Scan for the cell matching the given text and deliver its (x, y) coordinate at center. 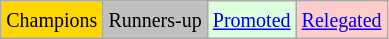
Runners-up (155, 20)
Promoted (252, 20)
Champions (52, 20)
Relegated (342, 20)
